Extract the [X, Y] coordinate from the center of the cell holding the provided text.  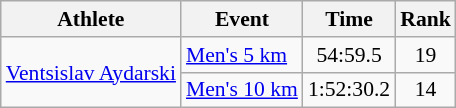
Ventsislav Aydarski [91, 72]
Men's 5 km [242, 55]
Men's 10 km [242, 90]
14 [426, 90]
Rank [426, 19]
19 [426, 55]
Event [242, 19]
Time [349, 19]
54:59.5 [349, 55]
Athlete [91, 19]
1:52:30.2 [349, 90]
